Capture the cell that displays the provided text and extract its [x, y] central coordinate. 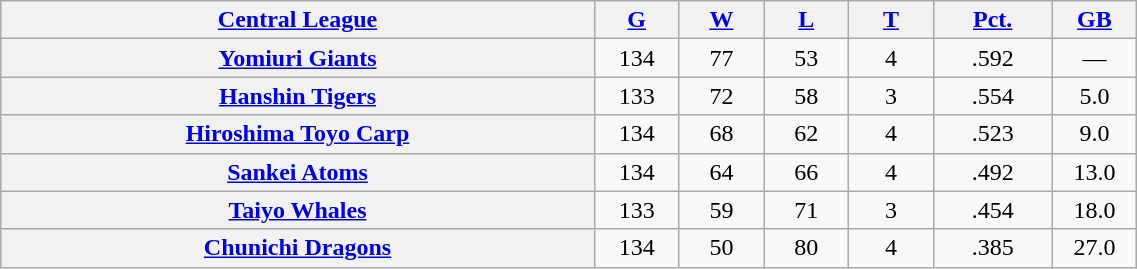
Yomiuri Giants [298, 58]
.385 [992, 248]
.592 [992, 58]
68 [722, 134]
Hanshin Tigers [298, 96]
— [1094, 58]
59 [722, 210]
.492 [992, 172]
.554 [992, 96]
GB [1094, 20]
53 [806, 58]
Hiroshima Toyo Carp [298, 134]
Pct. [992, 20]
Sankei Atoms [298, 172]
27.0 [1094, 248]
58 [806, 96]
Central League [298, 20]
50 [722, 248]
T [892, 20]
5.0 [1094, 96]
66 [806, 172]
77 [722, 58]
18.0 [1094, 210]
G [636, 20]
.454 [992, 210]
72 [722, 96]
9.0 [1094, 134]
Chunichi Dragons [298, 248]
64 [722, 172]
W [722, 20]
L [806, 20]
71 [806, 210]
13.0 [1094, 172]
80 [806, 248]
62 [806, 134]
Taiyo Whales [298, 210]
.523 [992, 134]
